Pinpoint the cell where the given text exists, returning its (x, y) midpoint coordinate. 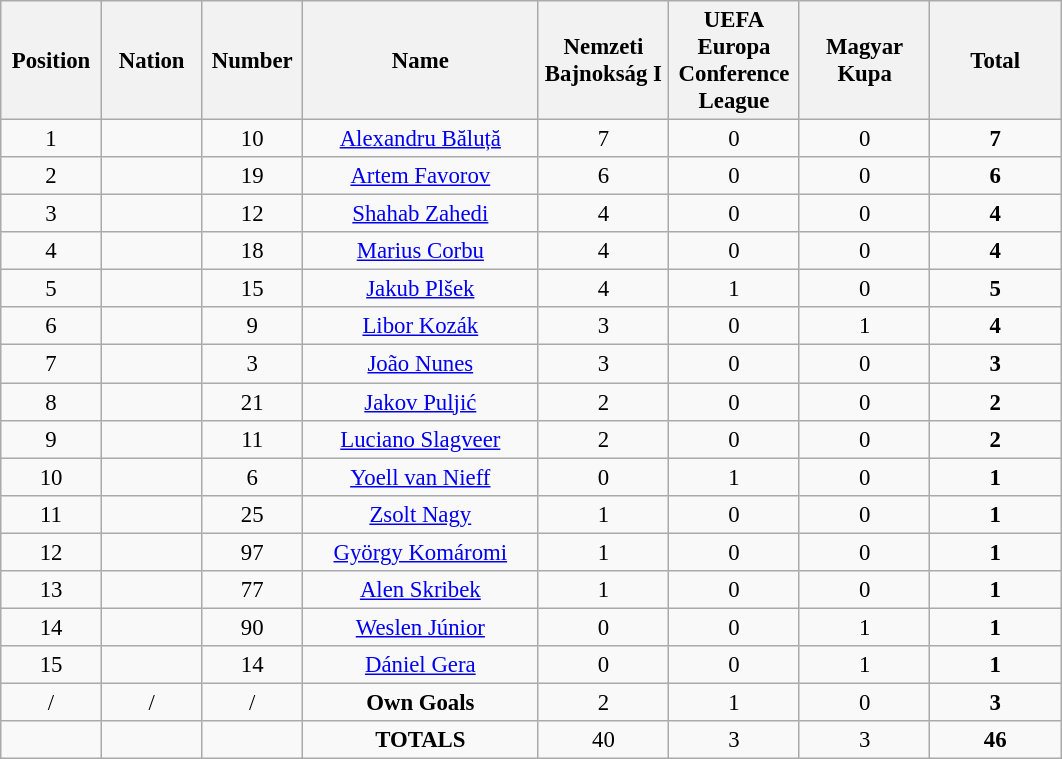
Position (52, 60)
Marius Corbu (421, 251)
Name (421, 60)
UEFA Europa Conference League (734, 60)
Yoell van Nieff (421, 477)
Magyar Kupa (864, 60)
Number (252, 60)
Weslen Júnior (421, 627)
13 (52, 590)
19 (252, 176)
40 (604, 740)
Jakov Puljić (421, 402)
25 (252, 514)
Alen Skribek (421, 590)
77 (252, 590)
João Nunes (421, 364)
Alexandru Băluță (421, 139)
Nemzeti Bajnokság I (604, 60)
8 (52, 402)
Luciano Slagveer (421, 439)
Own Goals (421, 702)
Shahab Zahedi (421, 214)
90 (252, 627)
21 (252, 402)
György Komáromi (421, 552)
18 (252, 251)
46 (996, 740)
Libor Kozák (421, 327)
Total (996, 60)
Dániel Gera (421, 665)
Nation (152, 60)
97 (252, 552)
Artem Favorov (421, 176)
Zsolt Nagy (421, 514)
Jakub Plšek (421, 289)
TOTALS (421, 740)
